From the cell containing the given text, extract its center point as [x, y] coordinate. 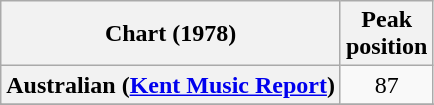
Peakposition [386, 34]
87 [386, 85]
Australian (Kent Music Report) [171, 85]
Chart (1978) [171, 34]
